Detect which cell encompasses the target text, then output its [x, y] center coordinate. 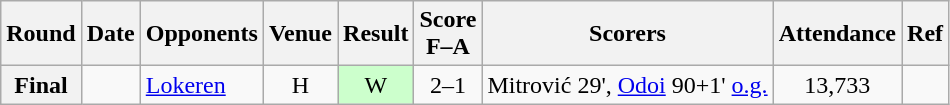
2–1 [448, 85]
Attendance [837, 34]
13,733 [837, 85]
Ref [926, 34]
H [300, 85]
Final [41, 85]
Lokeren [202, 85]
Opponents [202, 34]
ScoreF–A [448, 34]
Scorers [628, 34]
Mitrović 29', Odoi 90+1' o.g. [628, 85]
Date [110, 34]
Venue [300, 34]
Result [376, 34]
Round [41, 34]
W [376, 85]
